From the cell containing the given text, extract its center point as (x, y) coordinate. 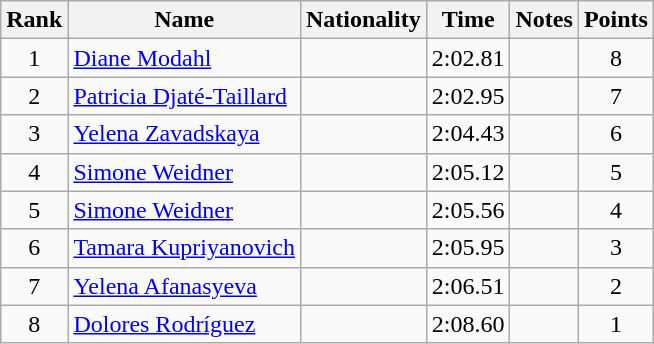
2:05.56 (468, 210)
Time (468, 20)
Dolores Rodríguez (184, 324)
2:06.51 (468, 286)
Nationality (363, 20)
Yelena Afanasyeva (184, 286)
Rank (34, 20)
Patricia Djaté-Taillard (184, 96)
Yelena Zavadskaya (184, 134)
Diane Modahl (184, 58)
Tamara Kupriyanovich (184, 248)
2:04.43 (468, 134)
Notes (544, 20)
Name (184, 20)
2:08.60 (468, 324)
Points (616, 20)
2:02.81 (468, 58)
2:05.95 (468, 248)
2:05.12 (468, 172)
2:02.95 (468, 96)
